Return [X, Y] of the center of cell containing provided text 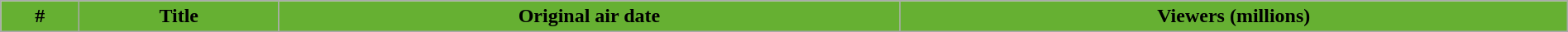
Original air date [589, 16]
Title [179, 16]
# [40, 16]
Viewers (millions) [1234, 16]
